Return [x, y] of the center of cell containing provided text 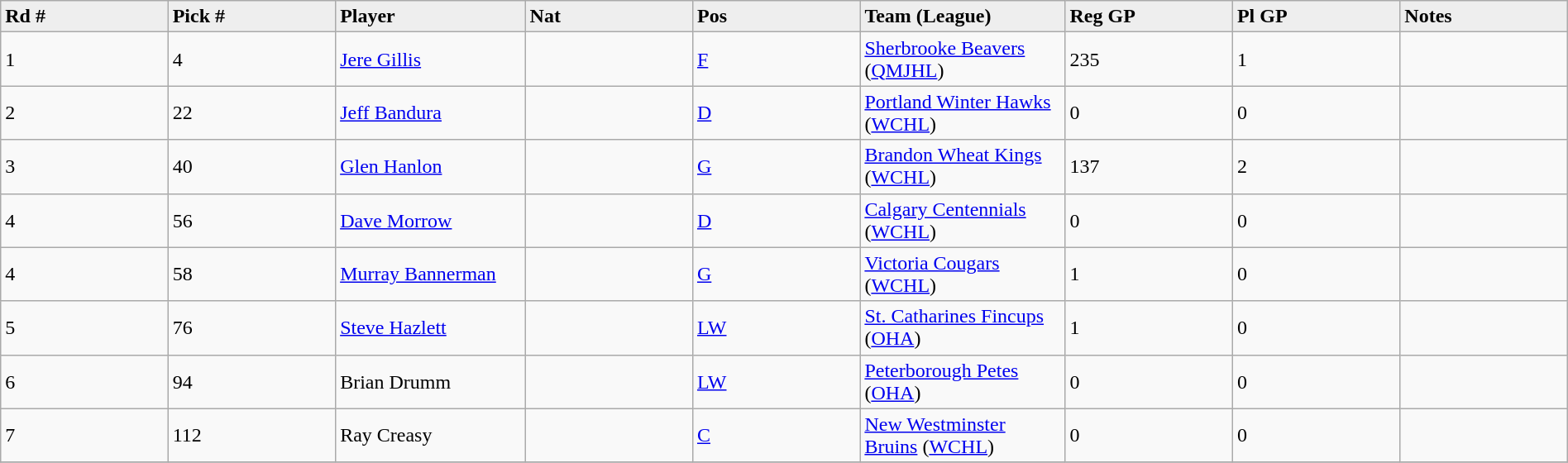
Victoria Cougars (WCHL) [963, 274]
Glen Hanlon [430, 167]
Reg GP [1149, 17]
3 [84, 167]
Dave Morrow [430, 220]
40 [251, 167]
137 [1149, 167]
Portland Winter Hawks (WCHL) [963, 112]
Calgary Centennials (WCHL) [963, 220]
Rd # [84, 17]
5 [84, 327]
58 [251, 274]
Pick # [251, 17]
Pl GP [1316, 17]
F [776, 60]
Pos [776, 17]
6 [84, 382]
Peterborough Petes (OHA) [963, 382]
Murray Bannerman [430, 274]
Jeff Bandura [430, 112]
C [776, 435]
76 [251, 327]
112 [251, 435]
22 [251, 112]
Brandon Wheat Kings (WCHL) [963, 167]
7 [84, 435]
St. Catharines Fincups (OHA) [963, 327]
Brian Drumm [430, 382]
Steve Hazlett [430, 327]
Jere Gillis [430, 60]
Nat [609, 17]
Notes [1484, 17]
235 [1149, 60]
94 [251, 382]
Sherbrooke Beavers (QMJHL) [963, 60]
Team (League) [963, 17]
56 [251, 220]
Ray Creasy [430, 435]
Player [430, 17]
New Westminster Bruins (WCHL) [963, 435]
